Scan for the cell matching the given text and deliver its (x, y) coordinate at center. 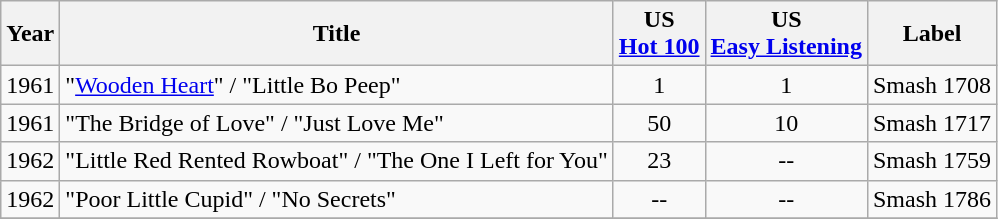
"Poor Little Cupid" / "No Secrets" (337, 199)
Smash 1786 (932, 199)
Smash 1708 (932, 85)
23 (659, 161)
10 (786, 123)
"Wooden Heart" / "Little Bo Peep" (337, 85)
"Little Red Rented Rowboat" / "The One I Left for You" (337, 161)
US Easy Listening (786, 34)
Year (30, 34)
Smash 1717 (932, 123)
Label (932, 34)
Title (337, 34)
"The Bridge of Love" / "Just Love Me" (337, 123)
US Hot 100 (659, 34)
Smash 1759 (932, 161)
50 (659, 123)
